Find where the given text appears and provide that cell's center as [x, y] coordinate. 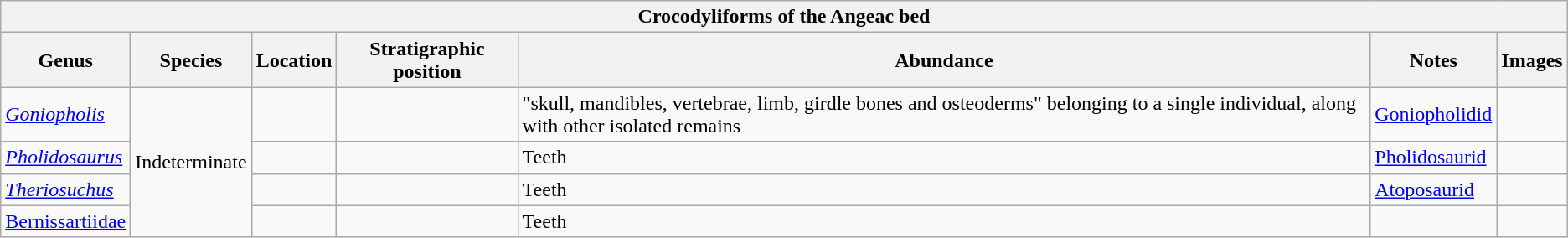
Goniopholis [65, 114]
Theriosuchus [65, 189]
Genus [65, 60]
Abundance [944, 60]
Images [1532, 60]
Pholidosaurid [1434, 158]
Bernissartiidae [65, 221]
Indeterminate [191, 163]
Crocodyliforms of the Angeac bed [784, 17]
Goniopholidid [1434, 114]
Location [294, 60]
Pholidosaurus [65, 158]
Atoposaurid [1434, 189]
Species [191, 60]
"skull, mandibles, vertebrae, limb, girdle bones and osteoderms" belonging to a single individual, along with other isolated remains [944, 114]
Notes [1434, 60]
Stratigraphic position [427, 60]
